Output the [x, y] coordinate of the center of the cell containing the given text.  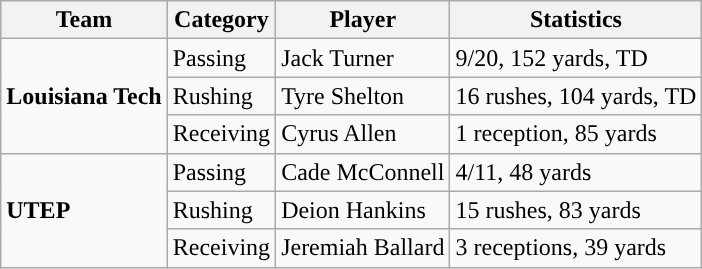
Jack Turner [363, 58]
Team [84, 20]
Player [363, 20]
Category [221, 20]
Cyrus Allen [363, 134]
Tyre Shelton [363, 96]
Louisiana Tech [84, 96]
3 receptions, 39 yards [576, 248]
4/11, 48 yards [576, 172]
UTEP [84, 210]
1 reception, 85 yards [576, 134]
16 rushes, 104 yards, TD [576, 96]
Cade McConnell [363, 172]
Jeremiah Ballard [363, 248]
Deion Hankins [363, 210]
15 rushes, 83 yards [576, 210]
9/20, 152 yards, TD [576, 58]
Statistics [576, 20]
